Detect which cell encompasses the target text, then output its [x, y] center coordinate. 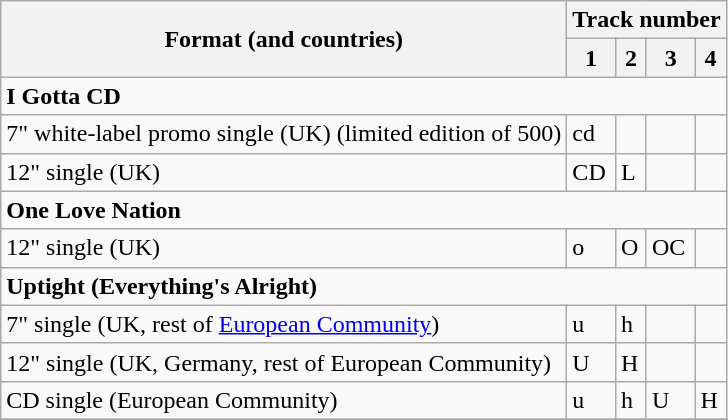
Format (and countries) [284, 39]
o [592, 248]
CD single (European Community) [284, 400]
I Gotta CD [364, 96]
L [630, 172]
OC [670, 248]
7" white-label promo single (UK) (limited edition of 500) [284, 134]
1 [592, 58]
3 [670, 58]
O [630, 248]
7" single (UK, rest of European Community) [284, 324]
One Love Nation [364, 210]
2 [630, 58]
cd [592, 134]
CD [592, 172]
12" single (UK, Germany, rest of European Community) [284, 362]
Track number [646, 20]
4 [710, 58]
Uptight (Everything's Alright) [364, 286]
